Identify which cell holds the provided text, then report its (X, Y) central coordinate. 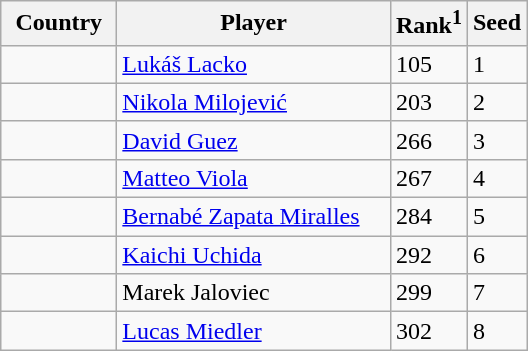
Lucas Miedler (254, 331)
Country (59, 24)
203 (428, 102)
Matteo Viola (254, 178)
David Guez (254, 140)
Player (254, 24)
267 (428, 178)
266 (428, 140)
2 (496, 102)
Seed (496, 24)
292 (428, 255)
4 (496, 178)
Nikola Milojević (254, 102)
7 (496, 293)
3 (496, 140)
6 (496, 255)
5 (496, 217)
284 (428, 217)
Bernabé Zapata Miralles (254, 217)
1 (496, 64)
Marek Jaloviec (254, 293)
Rank1 (428, 24)
302 (428, 331)
299 (428, 293)
Lukáš Lacko (254, 64)
8 (496, 331)
Kaichi Uchida (254, 255)
105 (428, 64)
